For the text-containing cell, return its midpoint in [X, Y] coordinate format. 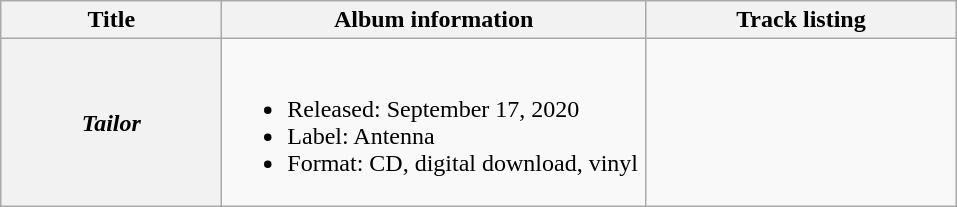
Released: September 17, 2020Label: AntennaFormat: CD, digital download, vinyl [434, 122]
Tailor [112, 122]
Track listing [800, 20]
Title [112, 20]
Album information [434, 20]
